Determine the (X, Y) coordinate at the center of the cell enclosing the given text.  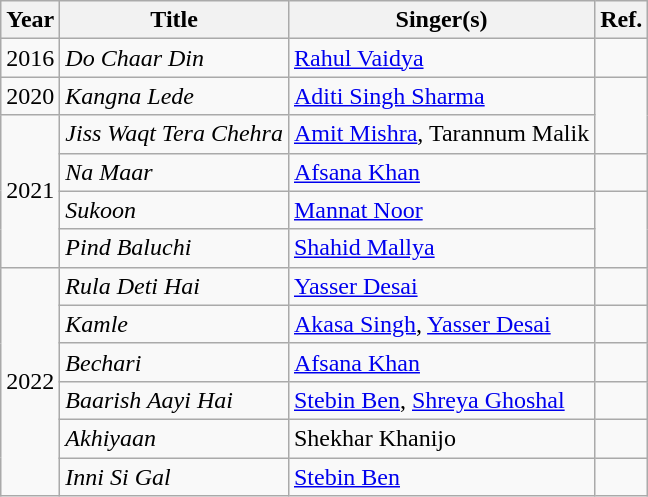
Shekhar Khanijo (441, 438)
Kamle (174, 324)
Na Maar (174, 172)
Yasser Desai (441, 286)
2016 (30, 58)
Inni Si Gal (174, 477)
2020 (30, 96)
Title (174, 20)
Aditi Singh Sharma (441, 96)
Do Chaar Din (174, 58)
Rula Deti Hai (174, 286)
Akhiyaan (174, 438)
Pind Baluchi (174, 248)
2022 (30, 381)
Singer(s) (441, 20)
Ref. (622, 20)
Kangna Lede (174, 96)
Year (30, 20)
Akasa Singh, Yasser Desai (441, 324)
Mannat Noor (441, 210)
Baarish Aayi Hai (174, 400)
Bechari (174, 362)
Amit Mishra, Tarannum Malik (441, 134)
Rahul Vaidya (441, 58)
2021 (30, 191)
Stebin Ben, Shreya Ghoshal (441, 400)
Sukoon (174, 210)
Shahid Mallya (441, 248)
Stebin Ben (441, 477)
Jiss Waqt Tera Chehra (174, 134)
